Return (X, Y) of the center of cell containing provided text 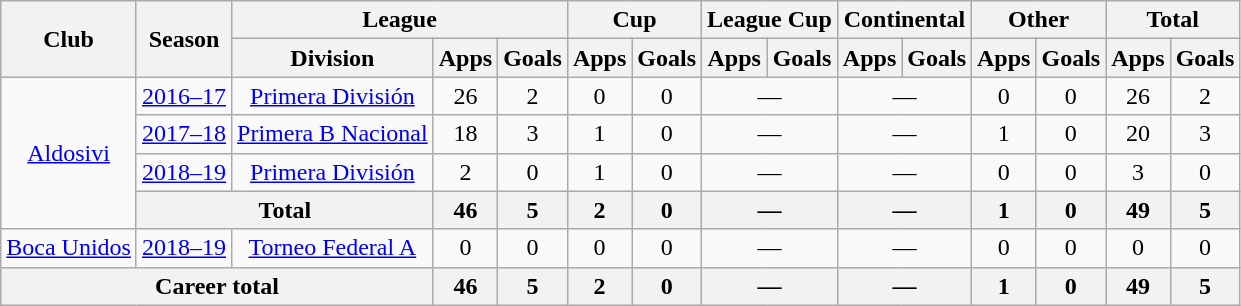
Division (333, 58)
Torneo Federal A (333, 248)
Aldosivi (69, 153)
2016–17 (184, 96)
2017–18 (184, 134)
League (400, 20)
Club (69, 39)
20 (1138, 134)
Continental (904, 20)
Cup (634, 20)
League Cup (770, 20)
Season (184, 39)
Primera B Nacional (333, 134)
18 (465, 134)
Career total (217, 286)
Other (1039, 20)
Boca Unidos (69, 248)
